Return [x, y] of the center of cell containing provided text 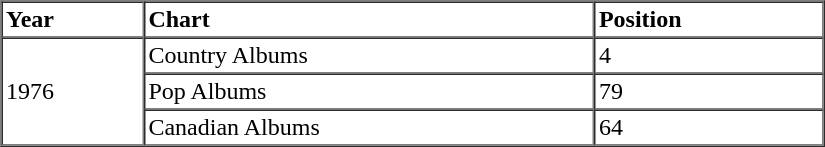
Chart [370, 20]
79 [708, 92]
Pop Albums [370, 92]
1976 [73, 92]
Year [73, 20]
Country Albums [370, 56]
Canadian Albums [370, 128]
64 [708, 128]
Position [708, 20]
4 [708, 56]
